Extract the (x, y) coordinate from the center of the cell holding the provided text.  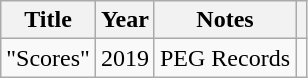
Notes (224, 20)
Year (124, 20)
PEG Records (224, 58)
"Scores" (48, 58)
2019 (124, 58)
Title (48, 20)
